Find where the given text appears and provide that cell's center as (x, y) coordinate. 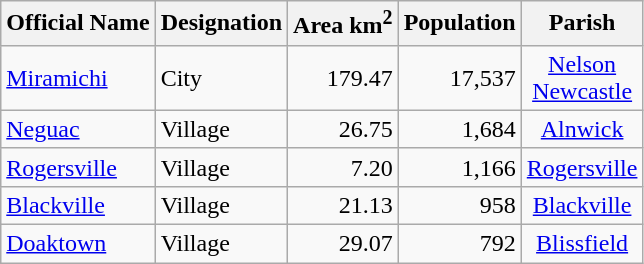
21.13 (344, 205)
Miramichi (78, 78)
Area km2 (344, 24)
Blissfield (582, 244)
City (221, 78)
1,684 (460, 129)
179.47 (344, 78)
Official Name (78, 24)
Population (460, 24)
17,537 (460, 78)
Alnwick (582, 129)
NelsonNewcastle (582, 78)
958 (460, 205)
Neguac (78, 129)
Doaktown (78, 244)
7.20 (344, 167)
1,166 (460, 167)
29.07 (344, 244)
792 (460, 244)
Designation (221, 24)
Parish (582, 24)
26.75 (344, 129)
